Return the [x, y] coordinate for the center point of the cell that contains the specified text.  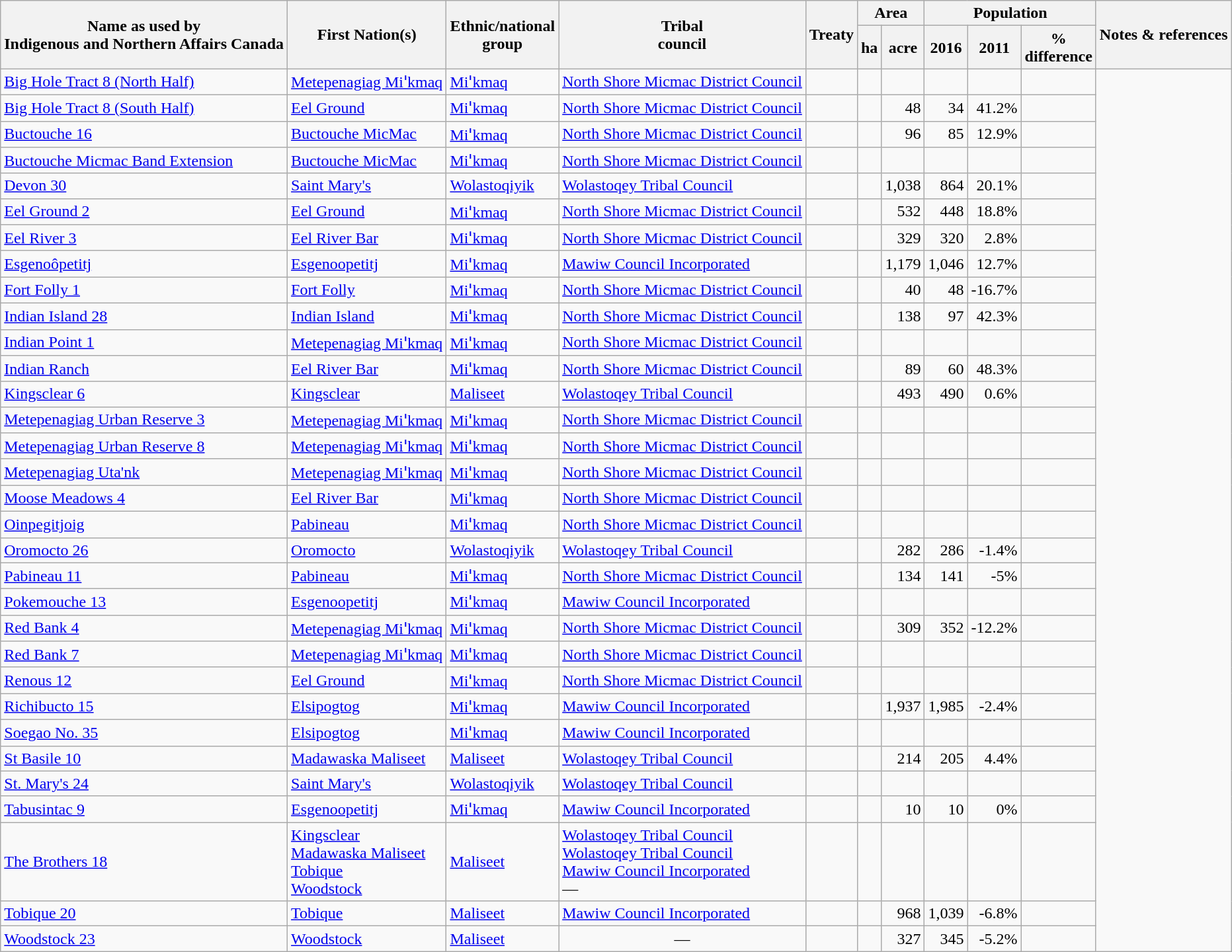
42.3% [995, 316]
Area [890, 13]
Moose Meadows 4 [144, 498]
Pabineau 11 [144, 576]
141 [946, 576]
-5% [995, 576]
532 [903, 212]
ha [869, 48]
Kingsclear 6 [144, 394]
Treaty [831, 34]
St. Mary's 24 [144, 783]
1,039 [946, 914]
Metepenagiag Urban Reserve 8 [144, 446]
-1.4% [995, 550]
134 [903, 576]
Eel Ground 2 [144, 212]
Pokemouche 13 [144, 602]
Esgenoôpetitj [144, 264]
48.3% [995, 369]
352 [946, 628]
Indian Ranch [144, 369]
KingsclearMadawaska MaliseetTobiqueWoodstock [367, 862]
Indian Island [367, 316]
20.1% [995, 186]
97 [946, 316]
Oromocto 26 [144, 550]
1,179 [903, 264]
acre [903, 48]
34 [946, 108]
329 [903, 238]
Red Bank 7 [144, 654]
448 [946, 212]
286 [946, 550]
%difference [1058, 48]
First Nation(s) [367, 34]
Wolastoqey Tribal CouncilWolastoqey Tribal CouncilMawiw Council Incorporated— [682, 862]
2.8% [995, 238]
493 [903, 394]
12.7% [995, 264]
Oromocto [367, 550]
Tobique 20 [144, 914]
Oinpegitjoig [144, 524]
309 [903, 628]
2016 [946, 48]
Metepenagiag Urban Reserve 3 [144, 420]
Notes & references [1164, 34]
Big Hole Tract 8 (South Half) [144, 108]
345 [946, 939]
Woodstock [367, 939]
12.9% [995, 134]
Eel River 3 [144, 238]
320 [946, 238]
-5.2% [995, 939]
1,046 [946, 264]
Population [1010, 13]
-2.4% [995, 707]
40 [903, 290]
Fort Folly [367, 290]
2011 [995, 48]
Woodstock 23 [144, 939]
-16.7% [995, 290]
0.6% [995, 394]
490 [946, 394]
327 [903, 939]
Richibucto 15 [144, 707]
Devon 30 [144, 186]
Madawaska Maliseet [367, 758]
85 [946, 134]
-6.8% [995, 914]
214 [903, 758]
Renous 12 [144, 680]
Soegao No. 35 [144, 733]
Indian Point 1 [144, 342]
Buctouche 16 [144, 134]
Tabusintac 9 [144, 809]
Red Bank 4 [144, 628]
18.8% [995, 212]
864 [946, 186]
60 [946, 369]
96 [903, 134]
Indian Island 28 [144, 316]
Name as used byIndigenous and Northern Affairs Canada [144, 34]
138 [903, 316]
Ethnic/nationalgroup [503, 34]
0% [995, 809]
968 [903, 914]
St Basile 10 [144, 758]
— [682, 939]
Tribalcouncil [682, 34]
1,985 [946, 707]
1,038 [903, 186]
Metepenagiag Uta'nk [144, 472]
Kingsclear [367, 394]
205 [946, 758]
41.2% [995, 108]
Tobique [367, 914]
1,937 [903, 707]
-12.2% [995, 628]
282 [903, 550]
Big Hole Tract 8 (North Half) [144, 82]
Buctouche Micmac Band Extension [144, 161]
Fort Folly 1 [144, 290]
The Brothers 18 [144, 862]
4.4% [995, 758]
89 [903, 369]
